Output the [X, Y] coordinate of the center of the cell containing the given text.  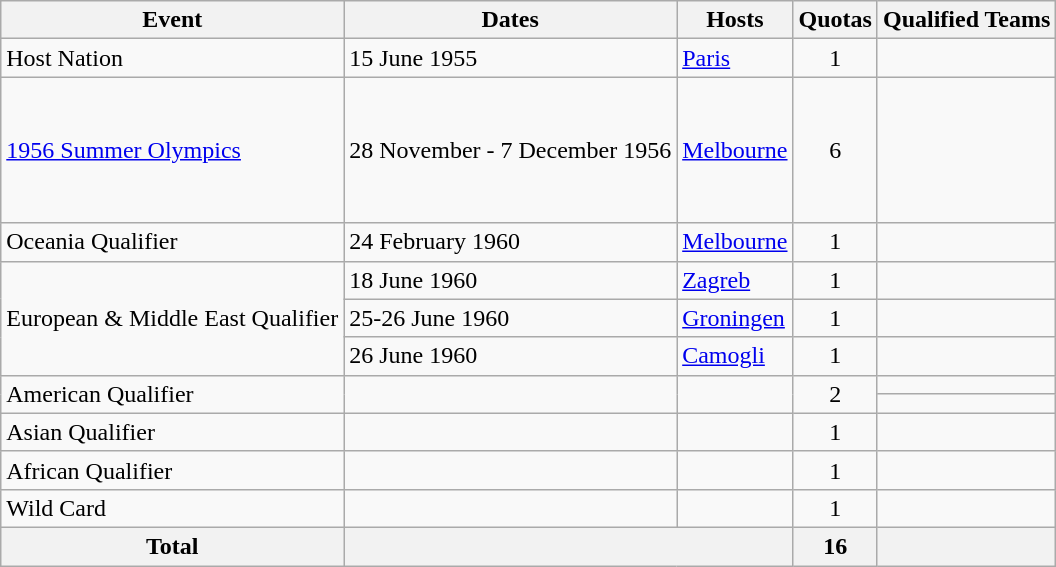
Oceania Qualifier [172, 242]
Wild Card [172, 508]
1956 Summer Olympics [172, 150]
Event [172, 20]
Paris [735, 58]
Camogli [735, 356]
Host Nation [172, 58]
Quotas [835, 20]
Total [172, 546]
25-26 June 1960 [510, 318]
Qualified Teams [966, 20]
28 November - 7 December 1956 [510, 150]
24 February 1960 [510, 242]
African Qualifier [172, 470]
Asian Qualifier [172, 432]
6 [835, 150]
Zagreb [735, 280]
European & Middle East Qualifier [172, 318]
15 June 1955 [510, 58]
2 [835, 394]
Dates [510, 20]
18 June 1960 [510, 280]
16 [835, 546]
26 June 1960 [510, 356]
Groningen [735, 318]
Hosts [735, 20]
American Qualifier [172, 394]
